Search for the cell housing the specified text and yield its [x, y] center coordinate. 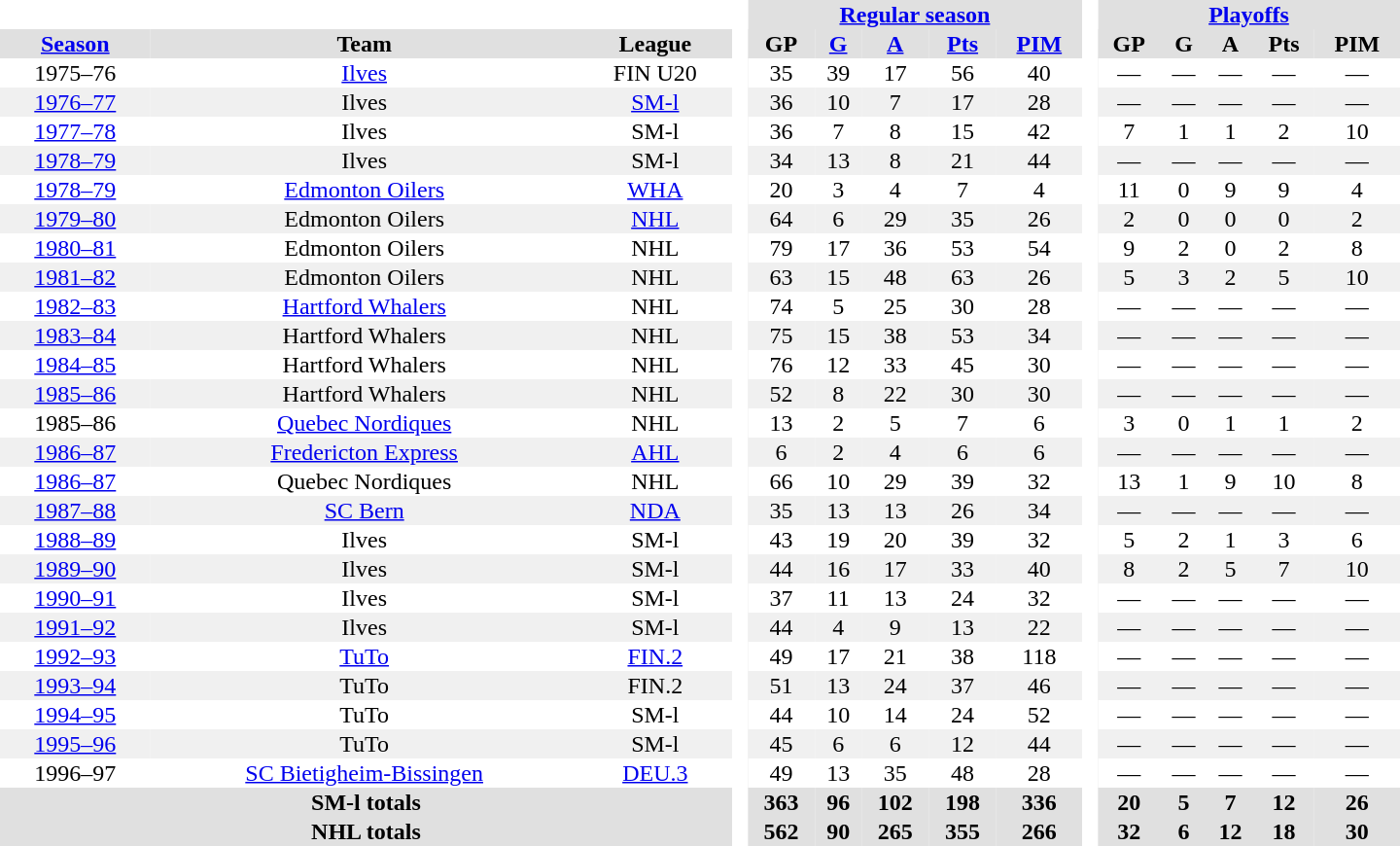
Season [76, 44]
1977–78 [76, 131]
19 [838, 540]
46 [1039, 686]
SC Bietigheim-Bissingen [365, 773]
1995–96 [76, 744]
14 [894, 715]
1996–97 [76, 773]
18 [1283, 831]
336 [1039, 802]
56 [962, 73]
FIN U20 [655, 73]
1992–93 [76, 656]
1991–92 [76, 627]
16 [838, 569]
NDA [655, 511]
562 [782, 831]
1983–84 [76, 335]
51 [782, 686]
1988–89 [76, 540]
DEU.3 [655, 773]
1980–81 [76, 248]
54 [1039, 248]
1976–77 [76, 102]
198 [962, 802]
1975–76 [76, 73]
SM-l totals [366, 802]
102 [894, 802]
Team [365, 44]
1981–82 [76, 277]
Regular season [915, 15]
25 [894, 306]
1989–90 [76, 569]
League [655, 44]
79 [782, 248]
76 [782, 365]
96 [838, 802]
75 [782, 335]
64 [782, 219]
1982–83 [76, 306]
43 [782, 540]
AHL [655, 452]
1987–88 [76, 511]
355 [962, 831]
74 [782, 306]
Fredericton Express [365, 452]
1984–85 [76, 365]
118 [1039, 656]
Playoffs [1248, 15]
SC Bern [365, 511]
265 [894, 831]
363 [782, 802]
90 [838, 831]
66 [782, 481]
1979–80 [76, 219]
WHA [655, 190]
1990–91 [76, 598]
1994–95 [76, 715]
1993–94 [76, 686]
NHL totals [366, 831]
266 [1039, 831]
42 [1039, 131]
